Provide the [x, y] coordinate of the cell's center where the given text is located.  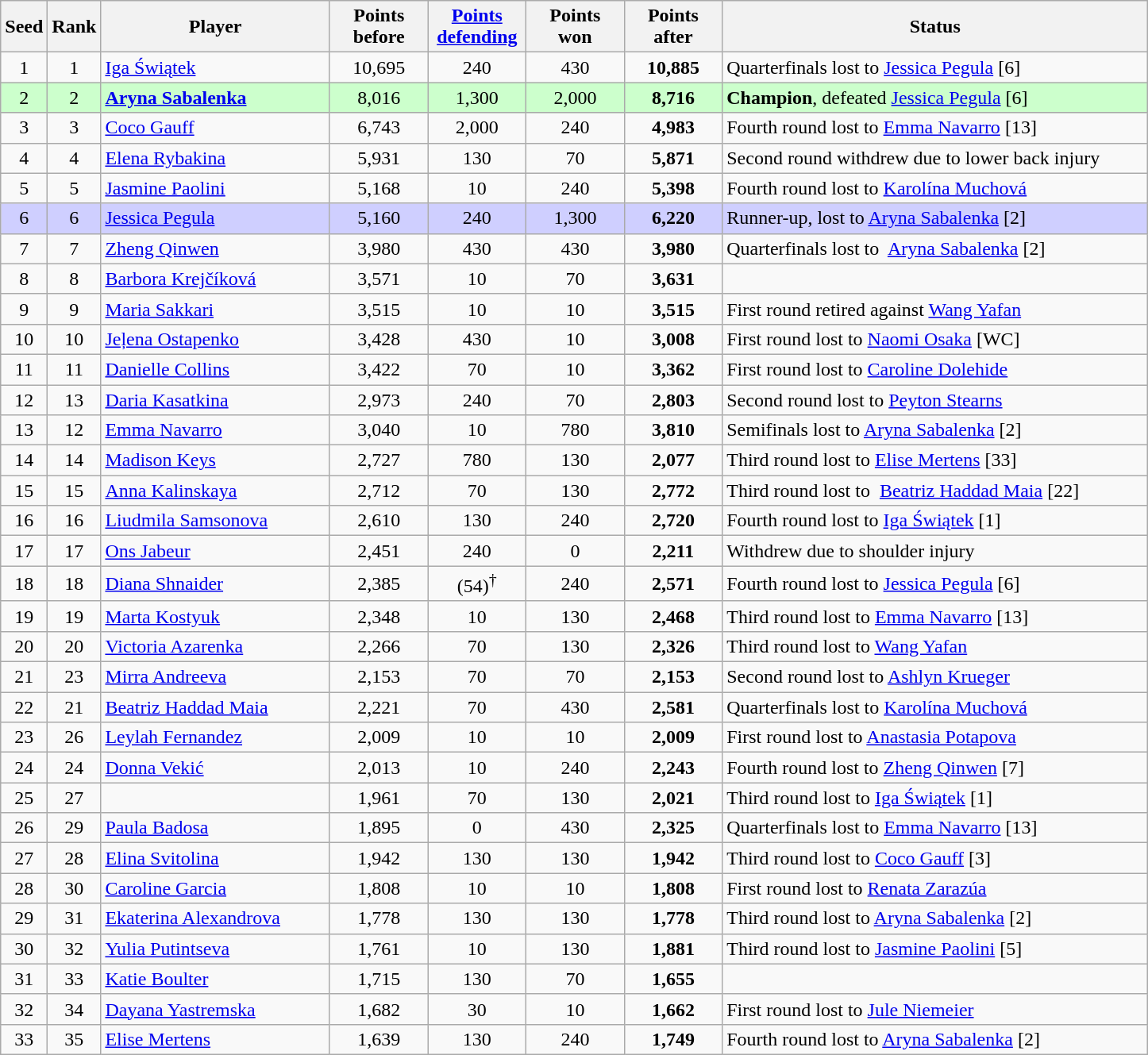
2,712 [379, 491]
Quarterfinals lost to Jessica Pegula [6] [935, 67]
2,211 [673, 551]
Fourth round lost to Emma Navarro [13] [935, 128]
1,881 [673, 949]
3,422 [379, 369]
2,468 [673, 616]
Jeļena Ostapenko [216, 339]
Coco Gauff [216, 128]
Fourth round lost to Zheng Qinwen [7] [935, 768]
34 [75, 1009]
Third round lost to Beatriz Haddad Maia [22] [935, 491]
2,326 [673, 646]
First round lost to Anastasia Potapova [935, 737]
Jessica Pegula [216, 218]
First round lost to Jule Niemeier [935, 1009]
Victoria Azarenka [216, 646]
Yulia Putintseva [216, 949]
First round lost to Naomi Osaka [WC] [935, 339]
Seed [24, 27]
Third round lost to Iga Świątek [1] [935, 798]
Ons Jabeur [216, 551]
Second round lost to Peyton Stearns [935, 399]
Third round lost to Aryna Sabalenka [2] [935, 918]
Elise Mertens [216, 1039]
Quarterfinals lost to Karolína Muchová [935, 707]
First round lost to Caroline Dolehide [935, 369]
Zheng Qinwen [216, 248]
Rank [75, 27]
Withdrew due to shoulder injury [935, 551]
35 [75, 1039]
25 [24, 798]
Iga Świątek [216, 67]
1,961 [379, 798]
2,571 [673, 584]
Second round lost to Ashlyn Krueger [935, 677]
Points after [673, 27]
Fourth round lost to Jessica Pegula [6] [935, 584]
3,571 [379, 279]
Points won [576, 27]
Semifinals lost to Aryna Sabalenka [2] [935, 430]
2,581 [673, 707]
Ekaterina Alexandrova [216, 918]
8,716 [673, 98]
1,895 [379, 828]
4,983 [673, 128]
1,682 [379, 1009]
8,016 [379, 98]
2,266 [379, 646]
Quarterfinals lost to Aryna Sabalenka [2] [935, 248]
5,871 [673, 158]
2,973 [379, 399]
3,040 [379, 430]
6,220 [673, 218]
Madison Keys [216, 460]
Quarterfinals lost to Emma Navarro [13] [935, 828]
Paula Badosa [216, 828]
Status [935, 27]
Dayana Yastremska [216, 1009]
1,639 [379, 1039]
1,761 [379, 949]
(54)† [477, 584]
Points before [379, 27]
3,008 [673, 339]
2,077 [673, 460]
Second round withdrew due to lower back injury [935, 158]
2,803 [673, 399]
Barbora Krejčíková [216, 279]
First round retired against Wang Yafan [935, 309]
Marta Kostyuk [216, 616]
10,885 [673, 67]
Points defending [477, 27]
Jasmine Paolini [216, 188]
First round lost to Renata Zarazúa [935, 888]
Donna Vekić [216, 768]
10,695 [379, 67]
Leylah Fernandez [216, 737]
3,810 [673, 430]
2,325 [673, 828]
2,727 [379, 460]
5,168 [379, 188]
Third round lost to Emma Navarro [13] [935, 616]
Third round lost to Jasmine Paolini [5] [935, 949]
Daria Kasatkina [216, 399]
2,385 [379, 584]
Fourth round lost to Iga Świątek [1] [935, 521]
Elina Svitolina [216, 858]
Fourth round lost to Aryna Sabalenka [2] [935, 1039]
1,715 [379, 979]
2,772 [673, 491]
Third round lost to Elise Mertens [33] [935, 460]
22 [24, 707]
1,655 [673, 979]
2,720 [673, 521]
Third round lost to Coco Gauff [3] [935, 858]
Maria Sakkari [216, 309]
5,398 [673, 188]
Emma Navarro [216, 430]
2,021 [673, 798]
2,013 [379, 768]
Mirra Andreeva [216, 677]
Beatriz Haddad Maia [216, 707]
Liudmila Samsonova [216, 521]
Fourth round lost to Karolína Muchová [935, 188]
Anna Kalinskaya [216, 491]
Katie Boulter [216, 979]
Danielle Collins [216, 369]
Aryna Sabalenka [216, 98]
3,362 [673, 369]
3,428 [379, 339]
2,221 [379, 707]
Third round lost to Wang Yafan [935, 646]
1,662 [673, 1009]
Caroline Garcia [216, 888]
2,348 [379, 616]
2,451 [379, 551]
3,631 [673, 279]
Champion, defeated Jessica Pegula [6] [935, 98]
1,749 [673, 1039]
Diana Shnaider [216, 584]
6,743 [379, 128]
Elena Rybakina [216, 158]
2,243 [673, 768]
Runner-up, lost to Aryna Sabalenka [2] [935, 218]
5,160 [379, 218]
Player [216, 27]
2,610 [379, 521]
5,931 [379, 158]
